Find where the given text appears and provide that cell's center as (X, Y) coordinate. 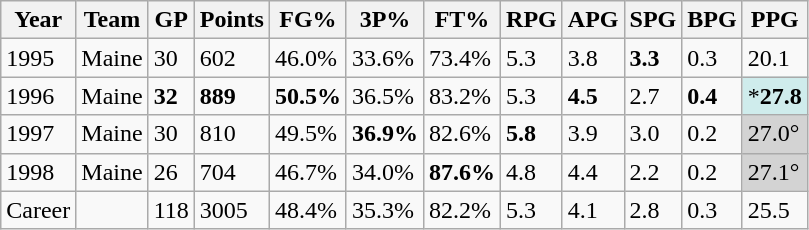
*27.8 (774, 96)
2.2 (653, 172)
26 (171, 172)
5.8 (532, 134)
27.0° (774, 134)
4.1 (593, 210)
1998 (38, 172)
20.1 (774, 58)
SPG (653, 20)
3.3 (653, 58)
50.5% (308, 96)
Team (112, 20)
33.6% (384, 58)
4.4 (593, 172)
BPG (712, 20)
82.6% (462, 134)
FT% (462, 20)
73.4% (462, 58)
36.5% (384, 96)
889 (232, 96)
27.1° (774, 172)
PPG (774, 20)
0.4 (712, 96)
4.5 (593, 96)
1996 (38, 96)
Points (232, 20)
46.7% (308, 172)
3005 (232, 210)
Career (38, 210)
87.6% (462, 172)
810 (232, 134)
3P% (384, 20)
Year (38, 20)
34.0% (384, 172)
FG% (308, 20)
APG (593, 20)
118 (171, 210)
35.3% (384, 210)
3.8 (593, 58)
36.9% (384, 134)
48.4% (308, 210)
83.2% (462, 96)
32 (171, 96)
4.8 (532, 172)
RPG (532, 20)
1997 (38, 134)
82.2% (462, 210)
GP (171, 20)
49.5% (308, 134)
2.8 (653, 210)
3.9 (593, 134)
2.7 (653, 96)
602 (232, 58)
1995 (38, 58)
46.0% (308, 58)
3.0 (653, 134)
704 (232, 172)
25.5 (774, 210)
